Pinpoint the cell where the given text exists, returning its (x, y) midpoint coordinate. 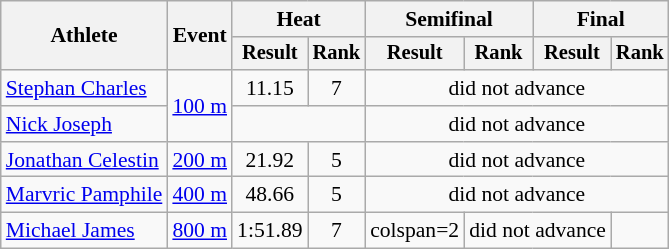
200 m (200, 160)
400 m (200, 195)
Heat (298, 19)
Athlete (84, 36)
21.92 (270, 160)
Stephan Charles (84, 88)
100 m (200, 106)
colspan=2 (414, 231)
11.15 (270, 88)
Event (200, 36)
800 m (200, 231)
Final (601, 19)
Semifinal (449, 19)
Marvric Pamphile (84, 195)
Nick Joseph (84, 124)
Michael James (84, 231)
1:51.89 (270, 231)
48.66 (270, 195)
Jonathan Celestin (84, 160)
